Pinpoint the cell where the given text exists, returning its (x, y) midpoint coordinate. 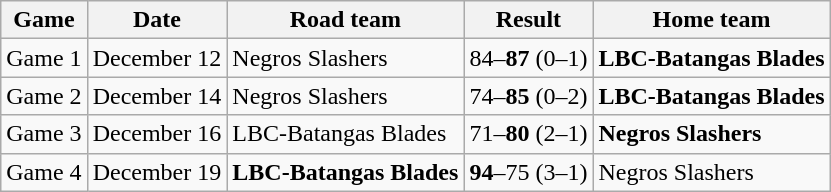
December 12 (157, 58)
Date (157, 20)
Game 4 (44, 172)
Game (44, 20)
74–85 (0–2) (528, 96)
94–75 (3–1) (528, 172)
84–87 (0–1) (528, 58)
Road team (346, 20)
December 16 (157, 134)
Game 1 (44, 58)
December 14 (157, 96)
71–80 (2–1) (528, 134)
Home team (712, 20)
Game 3 (44, 134)
December 19 (157, 172)
Game 2 (44, 96)
Result (528, 20)
